Search for the cell housing the specified text and yield its [x, y] center coordinate. 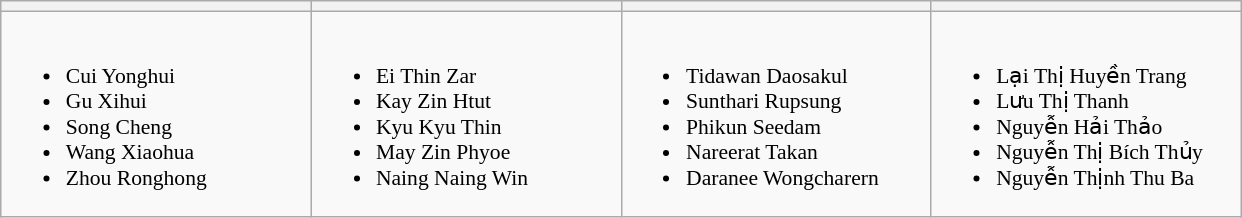
Cui YonghuiGu XihuiSong ChengWang XiaohuaZhou Ronghong [156, 114]
Ei Thin ZarKay Zin HtutKyu Kyu ThinMay Zin PhyoeNaing Naing Win [466, 114]
Lại Thị Huyền TrangLưu Thị ThanhNguyễn Hải ThảoNguyễn Thị Bích ThủyNguyễn Thịnh Thu Ba [1086, 114]
Tidawan DaosakulSunthari RupsungPhikun SeedamNareerat TakanDaranee Wongcharern [776, 114]
